Extract the [x, y] coordinate from the center of the cell holding the provided text.  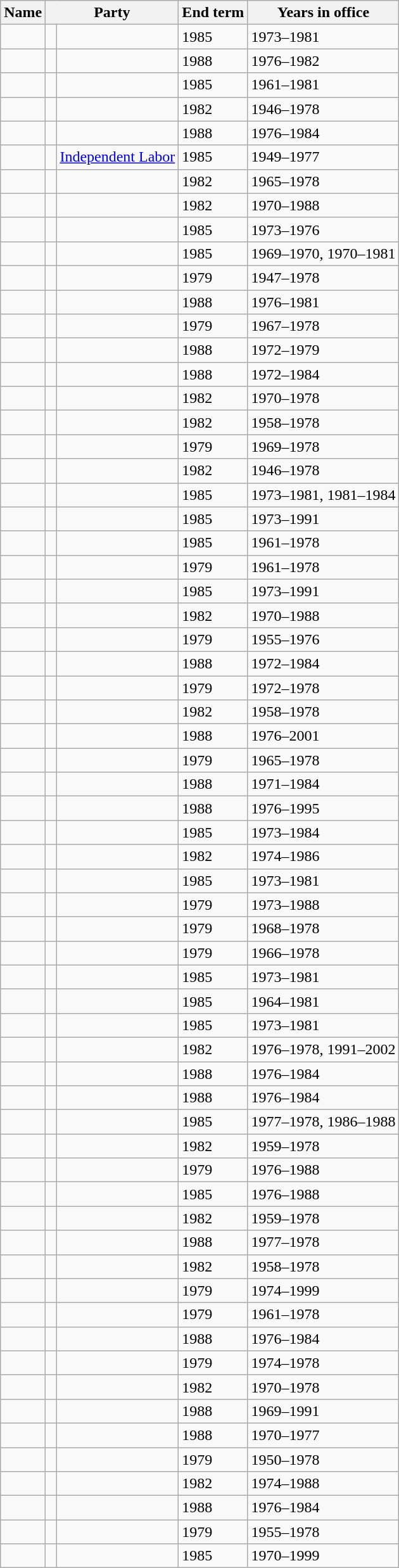
1976–1982 [323, 61]
1973–1976 [323, 229]
Name [23, 13]
1974–1986 [323, 857]
1976–1978, 1991–2002 [323, 1049]
1969–1970, 1970–1981 [323, 253]
1968–1978 [323, 929]
1974–1978 [323, 1363]
1969–1991 [323, 1411]
1976–2001 [323, 736]
Independent Labor [118, 157]
1970–1999 [323, 1556]
1961–1981 [323, 85]
1974–1988 [323, 1484]
1950–1978 [323, 1459]
1947–1978 [323, 277]
1955–1976 [323, 639]
1973–1988 [323, 905]
1977–1978, 1986–1988 [323, 1122]
1964–1981 [323, 1001]
1977–1978 [323, 1242]
1972–1978 [323, 687]
1949–1977 [323, 157]
1966–1978 [323, 953]
1969–1978 [323, 447]
End term [213, 13]
Party [112, 13]
1976–1995 [323, 808]
1974–1999 [323, 1291]
1967–1978 [323, 326]
1973–1981, 1981–1984 [323, 495]
1970–1977 [323, 1435]
1972–1979 [323, 350]
1971–1984 [323, 784]
Years in office [323, 13]
1955–1978 [323, 1532]
1976–1981 [323, 302]
1973–1984 [323, 832]
